Capture the cell that displays the provided text and extract its (X, Y) central coordinate. 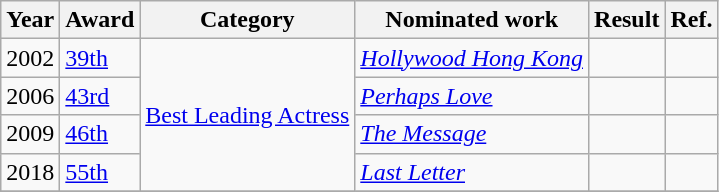
Hollywood Hong Kong (472, 58)
Result (627, 20)
Year (30, 20)
39th (100, 58)
Last Letter (472, 172)
Category (248, 20)
Best Leading Actress (248, 115)
55th (100, 172)
2006 (30, 96)
The Message (472, 134)
Perhaps Love (472, 96)
2009 (30, 134)
2018 (30, 172)
46th (100, 134)
Award (100, 20)
43rd (100, 96)
Nominated work (472, 20)
2002 (30, 58)
Ref. (692, 20)
